Return (x, y) of the center of cell containing provided text 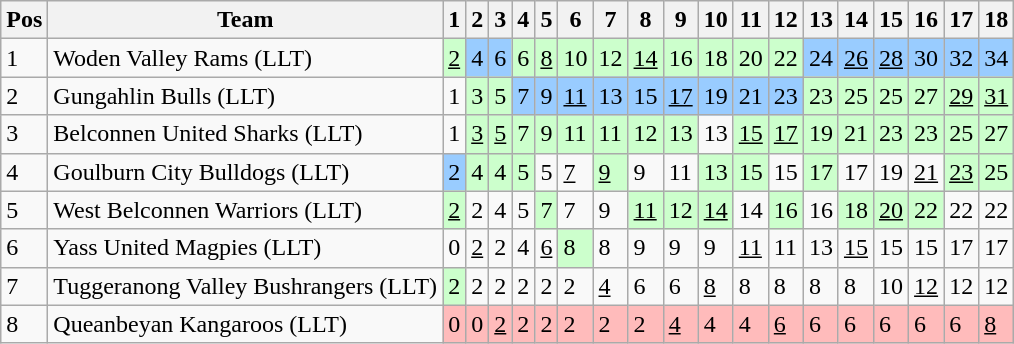
Gungahlin Bulls (LLT) (246, 96)
Yass United Magpies (LLT) (246, 248)
Tuggeranong Valley Bushrangers (LLT) (246, 286)
West Belconnen Warriors (LLT) (246, 210)
Goulburn City Bulldogs (LLT) (246, 172)
Pos (24, 20)
28 (890, 58)
31 (996, 96)
Woden Valley Rams (LLT) (246, 58)
24 (820, 58)
Belconnen United Sharks (LLT) (246, 134)
29 (962, 96)
Team (246, 20)
Queanbeyan Kangaroos (LLT) (246, 324)
26 (856, 58)
32 (962, 58)
34 (996, 58)
30 (926, 58)
